Detect which cell encompasses the target text, then output its (X, Y) center coordinate. 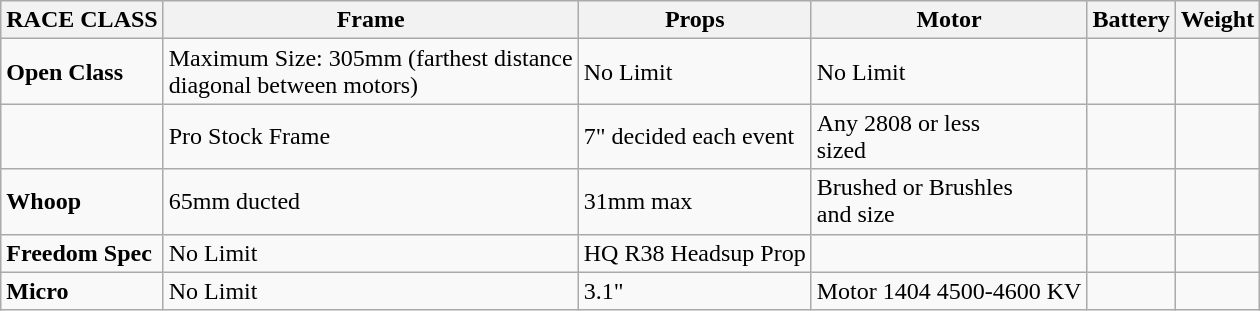
Brushed or Brushlesand size (949, 202)
Freedom Spec (82, 253)
7" decided each event (694, 136)
3.1" (694, 291)
31mm max (694, 202)
Whoop (82, 202)
HQ R38 Headsup Prop (694, 253)
Battery (1131, 20)
Open Class (82, 72)
Maximum Size: 305mm (farthest distancediagonal between motors) (370, 72)
Frame (370, 20)
65mm ducted (370, 202)
Motor (949, 20)
Props (694, 20)
Pro Stock Frame (370, 136)
RACE CLASS (82, 20)
Micro (82, 291)
Any 2808 or lesssized (949, 136)
Motor 1404 4500-4600 KV (949, 291)
Weight (1217, 20)
